From the cell containing the given text, extract its center point as (x, y) coordinate. 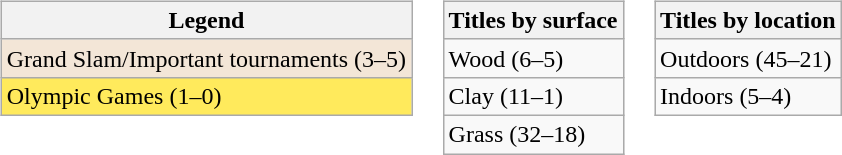
Legend (206, 20)
Wood (6–5) (533, 58)
Titles by surface (533, 20)
Outdoors (45–21) (748, 58)
Grand Slam/Important tournaments (3–5) (206, 58)
Indoors (5–4) (748, 96)
Olympic Games (1–0) (206, 96)
Titles by location (748, 20)
Grass (32–18) (533, 134)
Clay (11–1) (533, 96)
